Pinpoint the cell where the given text exists, returning its (x, y) midpoint coordinate. 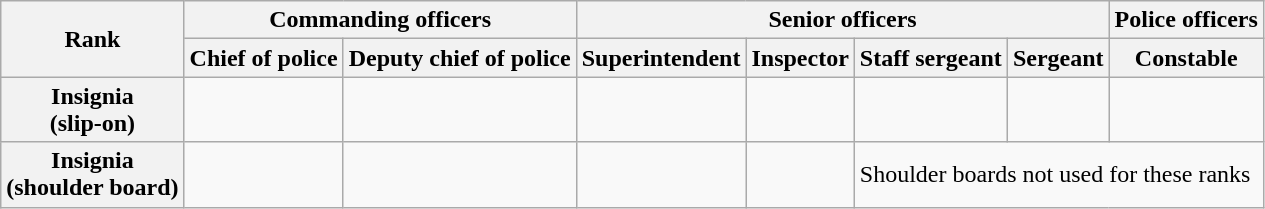
Sergeant (1058, 58)
Shoulder boards not used for these ranks (1058, 174)
Deputy chief of police (460, 58)
Staff sergeant (930, 58)
Commanding officers (380, 20)
Rank (92, 39)
Constable (1186, 58)
Chief of police (264, 58)
Insignia(slip-on) (92, 110)
Police officers (1186, 20)
Superintendent (661, 58)
Insignia(shoulder board) (92, 174)
Inspector (800, 58)
Senior officers (842, 20)
